Extract the [X, Y] coordinate from the center of the cell holding the provided text.  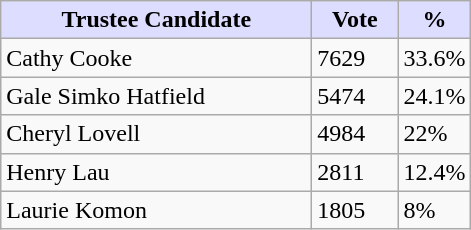
Henry Lau [156, 172]
7629 [355, 58]
4984 [355, 134]
Laurie Komon [156, 210]
33.6% [434, 58]
8% [434, 210]
1805 [355, 210]
Cathy Cooke [156, 58]
12.4% [434, 172]
Trustee Candidate [156, 20]
2811 [355, 172]
Vote [355, 20]
% [434, 20]
24.1% [434, 96]
5474 [355, 96]
Cheryl Lovell [156, 134]
22% [434, 134]
Gale Simko Hatfield [156, 96]
